Determine the [x, y] coordinate at the center of the cell enclosing the given text.  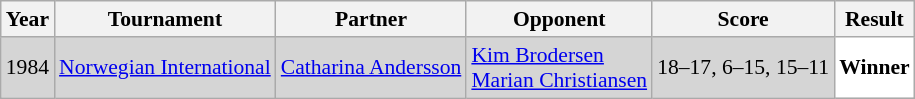
Tournament [165, 19]
Catharina Andersson [372, 68]
Result [874, 19]
Norwegian International [165, 68]
Kim Brodersen Marian Christiansen [559, 68]
Winner [874, 68]
Year [28, 19]
1984 [28, 68]
Score [743, 19]
Partner [372, 19]
18–17, 6–15, 15–11 [743, 68]
Opponent [559, 19]
